Find where the given text appears and provide that cell's center as (x, y) coordinate. 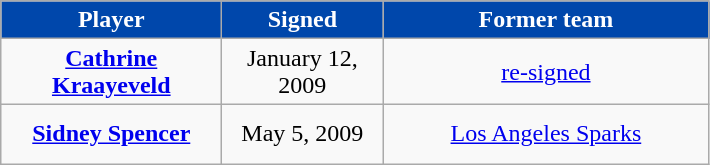
Sidney Spencer (112, 134)
re-signed (546, 72)
Los Angeles Sparks (546, 134)
May 5, 2009 (302, 134)
Cathrine Kraayeveld (112, 72)
January 12, 2009 (302, 72)
Player (112, 20)
Former team (546, 20)
Signed (302, 20)
